Provide the (X, Y) coordinate of the cell's center where the given text is located.  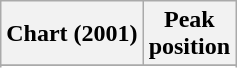
Chart (2001) (72, 34)
Peakposition (189, 34)
